Search for the cell housing the specified text and yield its (x, y) center coordinate. 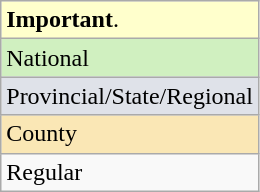
Important. (130, 20)
National (130, 58)
Provincial/State/Regional (130, 96)
Regular (130, 172)
County (130, 134)
